Provide the [x, y] coordinate of the cell's center where the given text is located.  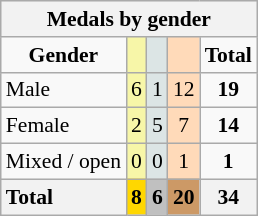
Medals by gender [129, 19]
14 [228, 126]
20 [184, 197]
12 [184, 90]
7 [184, 126]
19 [228, 90]
8 [136, 197]
Mixed / open [64, 162]
5 [158, 126]
Gender [64, 55]
34 [228, 197]
Female [64, 126]
2 [136, 126]
Male [64, 90]
